Pinpoint the cell where the given text exists, returning its [x, y] midpoint coordinate. 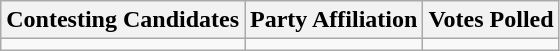
Votes Polled [491, 20]
Party Affiliation [334, 20]
Contesting Candidates [123, 20]
